Provide the (x, y) coordinate of the cell's center where the given text is located.  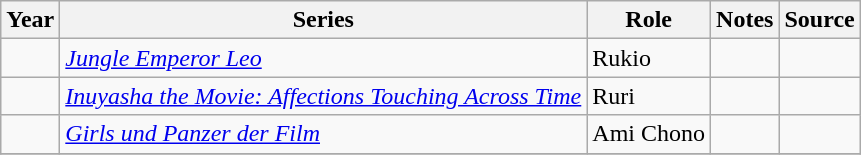
Rukio (649, 58)
Girls und Panzer der Film (324, 134)
Series (324, 20)
Inuyasha the Movie: Affections Touching Across Time (324, 96)
Notes (745, 20)
Ruri (649, 96)
Source (820, 20)
Role (649, 20)
Jungle Emperor Leo (324, 58)
Year (30, 20)
Ami Chono (649, 134)
